Identify which cell holds the provided text, then report its [x, y] central coordinate. 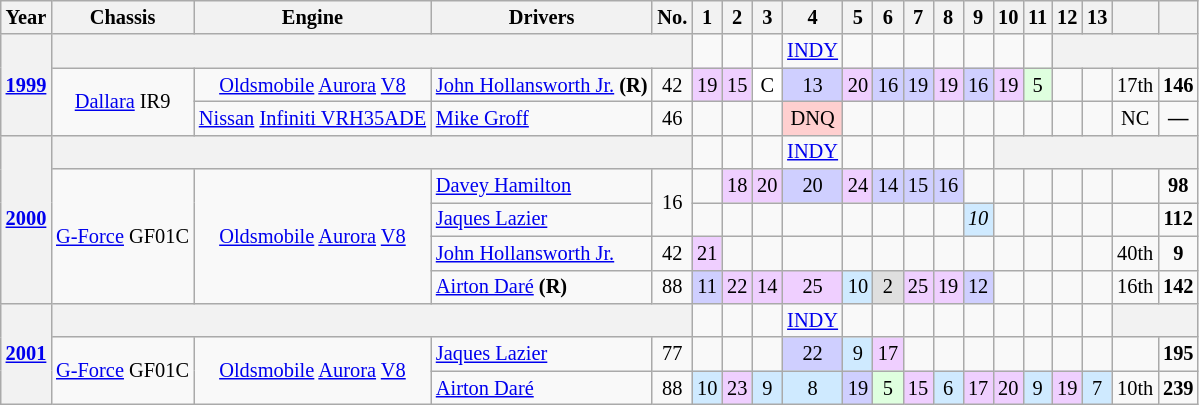
NC [1135, 118]
Airton Daré [542, 388]
4 [812, 17]
Davey Hamilton [542, 186]
10th [1135, 388]
24 [858, 186]
Airton Daré (R) [542, 287]
239 [1178, 388]
112 [1178, 219]
46 [672, 118]
C [767, 85]
Engine [312, 17]
John Hollansworth Jr. (R) [542, 85]
Chassis [122, 17]
1 [707, 17]
DNQ [812, 118]
21 [707, 253]
John Hollansworth Jr. [542, 253]
77 [672, 354]
2000 [26, 219]
Nissan Infiniti VRH35ADE [312, 118]
16th [1135, 287]
— [1178, 118]
2001 [26, 354]
No. [672, 17]
Drivers [542, 17]
3 [767, 17]
1999 [26, 84]
Year [26, 17]
23 [737, 388]
Dallara IR9 [122, 102]
142 [1178, 287]
195 [1178, 354]
98 [1178, 186]
Mike Groff [542, 118]
146 [1178, 85]
40th [1135, 253]
17th [1135, 85]
18 [737, 186]
